Scan for the cell matching the given text and deliver its (x, y) coordinate at center. 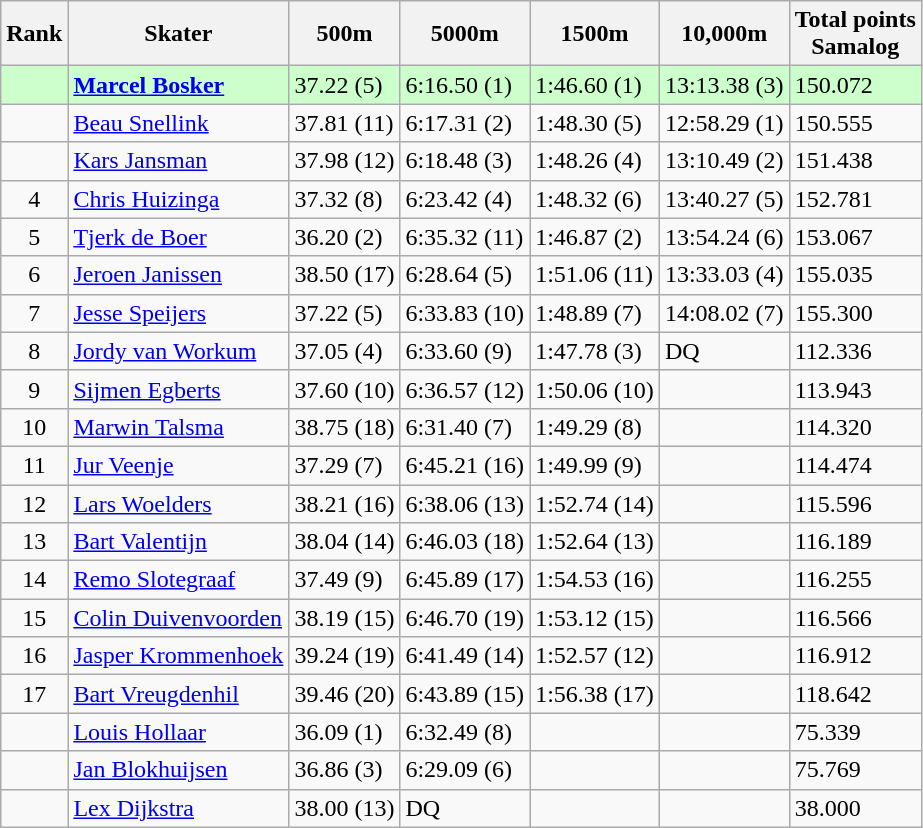
13:33.03 (4) (724, 275)
13:54.24 (6) (724, 237)
1:52.74 (14) (595, 503)
39.24 (19) (344, 656)
37.81 (11) (344, 123)
13:40.27 (5) (724, 199)
6:32.49 (8) (465, 732)
Bart Vreugdenhil (178, 694)
38.19 (15) (344, 618)
36.09 (1) (344, 732)
13:10.49 (2) (724, 161)
6 (34, 275)
6:18.48 (3) (465, 161)
Tjerk de Boer (178, 237)
37.29 (7) (344, 465)
Jordy van Workum (178, 351)
1:50.06 (10) (595, 389)
36.86 (3) (344, 770)
150.072 (855, 85)
38.000 (855, 808)
151.438 (855, 161)
6:23.42 (4) (465, 199)
155.300 (855, 313)
Colin Duivenvoorden (178, 618)
6:16.50 (1) (465, 85)
Marwin Talsma (178, 427)
Jesse Speijers (178, 313)
Lex Dijkstra (178, 808)
Jeroen Janissen (178, 275)
Remo Slotegraaf (178, 580)
113.943 (855, 389)
10 (34, 427)
5000m (465, 34)
37.32 (8) (344, 199)
1:52.57 (12) (595, 656)
6:33.60 (9) (465, 351)
12:58.29 (1) (724, 123)
1:54.53 (16) (595, 580)
36.20 (2) (344, 237)
6:46.70 (19) (465, 618)
Skater (178, 34)
37.49 (9) (344, 580)
5 (34, 237)
6:43.89 (15) (465, 694)
155.035 (855, 275)
14:08.02 (7) (724, 313)
150.555 (855, 123)
38.50 (17) (344, 275)
6:38.06 (13) (465, 503)
6:31.40 (7) (465, 427)
Beau Snellink (178, 123)
17 (34, 694)
6:33.83 (10) (465, 313)
1:53.12 (15) (595, 618)
116.566 (855, 618)
13:13.38 (3) (724, 85)
Louis Hollaar (178, 732)
37.05 (4) (344, 351)
Bart Valentijn (178, 542)
Jan Blokhuijsen (178, 770)
1:48.89 (7) (595, 313)
12 (34, 503)
1:46.60 (1) (595, 85)
1:48.32 (6) (595, 199)
6:29.09 (6) (465, 770)
1:48.26 (4) (595, 161)
152.781 (855, 199)
1:51.06 (11) (595, 275)
114.474 (855, 465)
Kars Jansman (178, 161)
118.642 (855, 694)
6:17.31 (2) (465, 123)
38.75 (18) (344, 427)
Total points Samalog (855, 34)
500m (344, 34)
8 (34, 351)
Chris Huizinga (178, 199)
11 (34, 465)
1:52.64 (13) (595, 542)
Lars Woelders (178, 503)
1:47.78 (3) (595, 351)
37.98 (12) (344, 161)
10,000m (724, 34)
116.912 (855, 656)
1:48.30 (5) (595, 123)
112.336 (855, 351)
4 (34, 199)
7 (34, 313)
38.21 (16) (344, 503)
38.04 (14) (344, 542)
116.255 (855, 580)
6:46.03 (18) (465, 542)
38.00 (13) (344, 808)
39.46 (20) (344, 694)
6:41.49 (14) (465, 656)
37.60 (10) (344, 389)
6:35.32 (11) (465, 237)
75.769 (855, 770)
Marcel Bosker (178, 85)
15 (34, 618)
16 (34, 656)
14 (34, 580)
1:49.99 (9) (595, 465)
13 (34, 542)
Rank (34, 34)
Jur Veenje (178, 465)
114.320 (855, 427)
Sijmen Egberts (178, 389)
6:28.64 (5) (465, 275)
1:49.29 (8) (595, 427)
116.189 (855, 542)
6:45.89 (17) (465, 580)
75.339 (855, 732)
1:56.38 (17) (595, 694)
6:36.57 (12) (465, 389)
1:46.87 (2) (595, 237)
9 (34, 389)
1500m (595, 34)
153.067 (855, 237)
Jasper Krommenhoek (178, 656)
6:45.21 (16) (465, 465)
115.596 (855, 503)
